Capture the cell that displays the provided text and extract its [x, y] central coordinate. 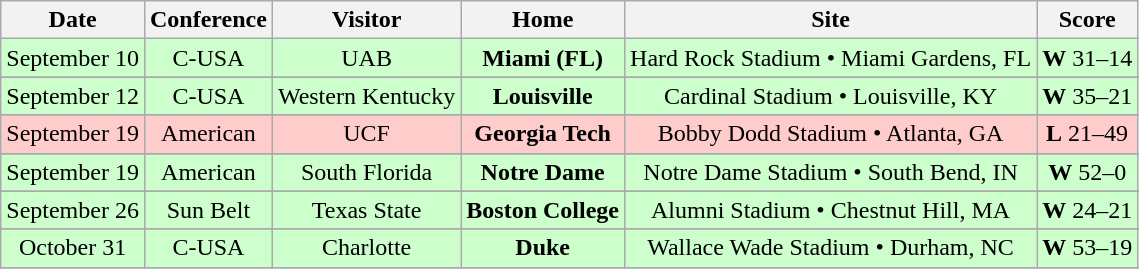
W 31–14 [1088, 58]
W 53–19 [1088, 248]
September 26 [73, 210]
Conference [208, 20]
Hard Rock Stadium • Miami Gardens, FL [831, 58]
Notre Dame [543, 172]
Louisville [543, 96]
Western Kentucky [366, 96]
September 12 [73, 96]
Boston College [543, 210]
UCF [366, 134]
Cardinal Stadium • Louisville, KY [831, 96]
Sun Belt [208, 210]
W 24–21 [1088, 210]
Georgia Tech [543, 134]
South Florida [366, 172]
Duke [543, 248]
Date [73, 20]
Home [543, 20]
Miami (FL) [543, 58]
Notre Dame Stadium • South Bend, IN [831, 172]
Charlotte [366, 248]
Site [831, 20]
Wallace Wade Stadium • Durham, NC [831, 248]
Bobby Dodd Stadium • Atlanta, GA [831, 134]
L 21–49 [1088, 134]
W 52–0 [1088, 172]
Score [1088, 20]
Visitor [366, 20]
UAB [366, 58]
October 31 [73, 248]
September 10 [73, 58]
Texas State [366, 210]
Alumni Stadium • Chestnut Hill, MA [831, 210]
W 35–21 [1088, 96]
